Capture the cell that displays the provided text and extract its [x, y] central coordinate. 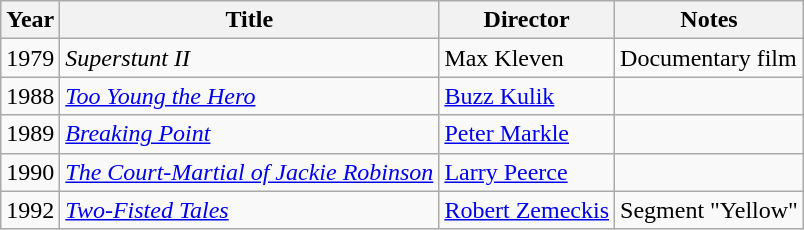
Breaking Point [250, 134]
Peter Markle [527, 134]
1979 [30, 58]
Documentary film [710, 58]
Segment "Yellow" [710, 210]
Superstunt II [250, 58]
Notes [710, 20]
Larry Peerce [527, 172]
The Court-Martial of Jackie Robinson [250, 172]
Too Young the Hero [250, 96]
Robert Zemeckis [527, 210]
Director [527, 20]
Two-Fisted Tales [250, 210]
Buzz Kulik [527, 96]
1989 [30, 134]
Max Kleven [527, 58]
1992 [30, 210]
1990 [30, 172]
1988 [30, 96]
Year [30, 20]
Title [250, 20]
